Return the [x, y] coordinate for the center point of the cell that contains the specified text.  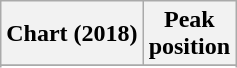
Peakposition [189, 34]
Chart (2018) [72, 34]
